Capture the cell that displays the provided text and extract its (x, y) central coordinate. 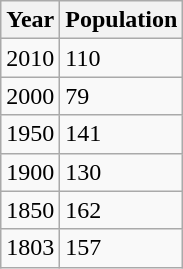
2010 (30, 58)
79 (122, 96)
1900 (30, 172)
1803 (30, 248)
1850 (30, 210)
162 (122, 210)
2000 (30, 96)
110 (122, 58)
141 (122, 134)
157 (122, 248)
Population (122, 20)
Year (30, 20)
130 (122, 172)
1950 (30, 134)
